Pinpoint the cell where the given text exists, returning its [x, y] midpoint coordinate. 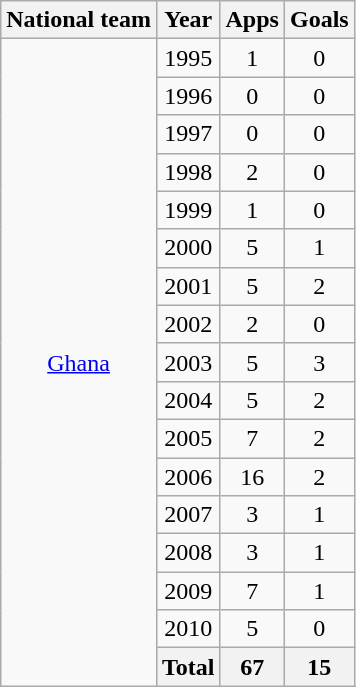
Total [188, 667]
1995 [188, 58]
2008 [188, 553]
1996 [188, 96]
2005 [188, 438]
2003 [188, 362]
2001 [188, 286]
1998 [188, 172]
2004 [188, 400]
2002 [188, 324]
National team [79, 20]
Year [188, 20]
2007 [188, 515]
1997 [188, 134]
2000 [188, 248]
Ghana [79, 362]
1999 [188, 210]
16 [252, 477]
67 [252, 667]
2006 [188, 477]
2010 [188, 629]
Goals [319, 20]
2009 [188, 591]
15 [319, 667]
Apps [252, 20]
